For the text-containing cell, return its midpoint in (x, y) coordinate format. 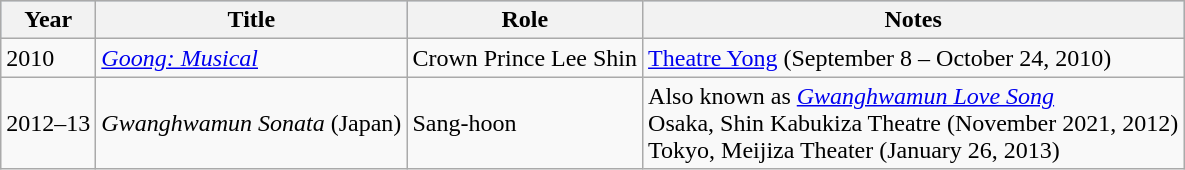
Crown Prince Lee Shin (525, 58)
Goong: Musical (252, 58)
Theatre Yong (September 8 – October 24, 2010) (914, 58)
Sang-hoon (525, 123)
Gwanghwamun Sonata (Japan) (252, 123)
2010 (48, 58)
Role (525, 20)
Year (48, 20)
Notes (914, 20)
Also known as Gwanghwamun Love SongOsaka, Shin Kabukiza Theatre (November 2021, 2012)Tokyo, Meijiza Theater (January 26, 2013) (914, 123)
2012–13 (48, 123)
Title (252, 20)
